For the text-containing cell, return its midpoint in (x, y) coordinate format. 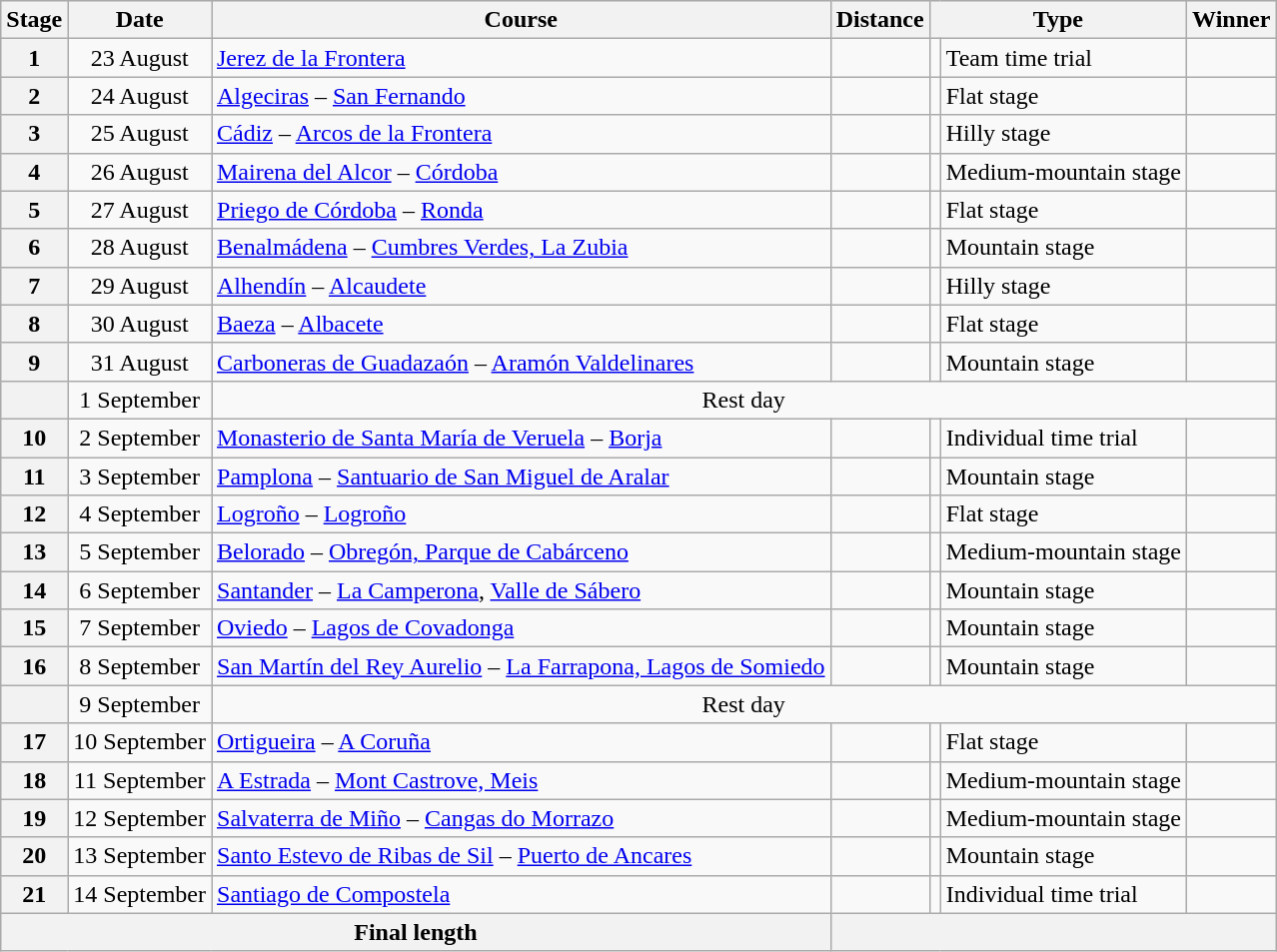
Team time trial (1063, 58)
Course (522, 20)
4 September (140, 514)
10 (34, 438)
1 (34, 58)
18 (34, 780)
14 (34, 590)
Jerez de la Frontera (522, 58)
9 September (140, 704)
Ortigueira – A Coruña (522, 742)
30 August (140, 324)
26 August (140, 172)
23 August (140, 58)
25 August (140, 134)
Pamplona – Santuario de San Miguel de Aralar (522, 476)
11 September (140, 780)
Alhendín – Alcaudete (522, 286)
Benalmádena – Cumbres Verdes, La Zubia (522, 248)
Final length (416, 932)
San Martín del Rey Aurelio – La Farrapona, Lagos de Somiedo (522, 666)
20 (34, 856)
Carboneras de Guadazaón – Aramón Valdelinares (522, 362)
Winner (1231, 20)
2 September (140, 438)
Salvaterra de Miño – Cangas do Morrazo (522, 818)
A Estrada – Mont Castrove, Meis (522, 780)
1 September (140, 400)
7 (34, 286)
3 (34, 134)
Santo Estevo de Ribas de Sil – Puerto de Ancares (522, 856)
12 September (140, 818)
13 (34, 552)
3 September (140, 476)
14 September (140, 894)
10 September (140, 742)
16 (34, 666)
Monasterio de Santa María de Veruela – Borja (522, 438)
8 (34, 324)
Santiago de Compostela (522, 894)
27 August (140, 210)
Belorado – Obregón, Parque de Cabárceno (522, 552)
11 (34, 476)
Santander – La Camperona, Valle de Sábero (522, 590)
Baeza – Albacete (522, 324)
6 September (140, 590)
6 (34, 248)
Date (140, 20)
Cádiz – Arcos de la Frontera (522, 134)
28 August (140, 248)
Distance (879, 20)
24 August (140, 96)
Oviedo – Lagos de Covadonga (522, 628)
7 September (140, 628)
8 September (140, 666)
5 September (140, 552)
Mairena del Alcor – Córdoba (522, 172)
Algeciras – San Fernando (522, 96)
2 (34, 96)
12 (34, 514)
Logroño – Logroño (522, 514)
31 August (140, 362)
19 (34, 818)
21 (34, 894)
29 August (140, 286)
Stage (34, 20)
Priego de Córdoba – Ronda (522, 210)
9 (34, 362)
4 (34, 172)
17 (34, 742)
15 (34, 628)
5 (34, 210)
Type (1057, 20)
13 September (140, 856)
